Locate the cell with the specified text and output its (x, y) center coordinate. 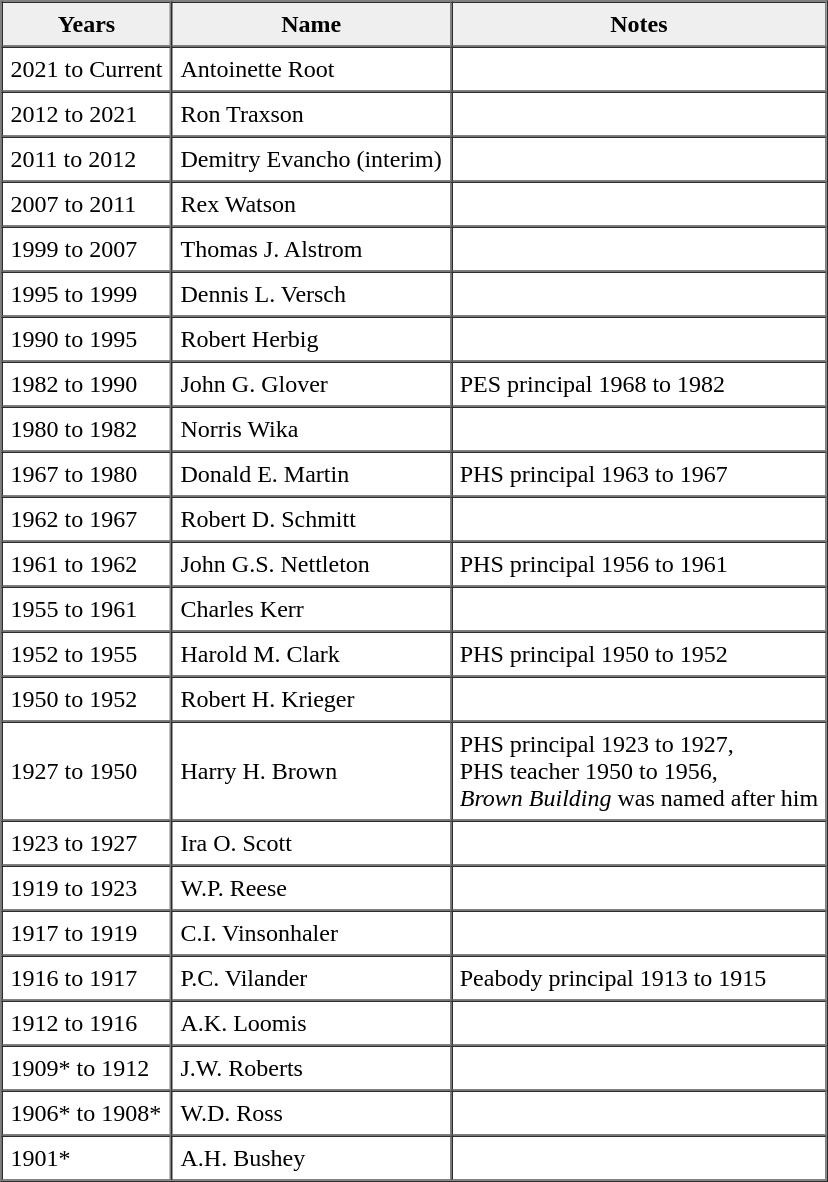
PHS principal 1923 to 1927,PHS teacher 1950 to 1956,Brown Building was named after him (639, 772)
Thomas J. Alstrom (310, 248)
PHS principal 1950 to 1952 (639, 654)
C.I. Vinsonhaler (310, 932)
1999 to 2007 (87, 248)
Ron Traxson (310, 114)
John G. Glover (310, 384)
2011 to 2012 (87, 158)
Harold M. Clark (310, 654)
A.K. Loomis (310, 1022)
Ira O. Scott (310, 842)
Demitry Evancho (interim) (310, 158)
Robert H. Krieger (310, 698)
2007 to 2011 (87, 204)
P.C. Vilander (310, 978)
1923 to 1927 (87, 842)
Notes (639, 24)
1917 to 1919 (87, 932)
W.D. Ross (310, 1112)
1995 to 1999 (87, 294)
Peabody principal 1913 to 1915 (639, 978)
A.H. Bushey (310, 1158)
Dennis L. Versch (310, 294)
Name (310, 24)
1967 to 1980 (87, 474)
Rex Watson (310, 204)
1919 to 1923 (87, 888)
1901* (87, 1158)
1950 to 1952 (87, 698)
1906* to 1908* (87, 1112)
PES principal 1968 to 1982 (639, 384)
Charles Kerr (310, 608)
PHS principal 1963 to 1967 (639, 474)
1990 to 1995 (87, 338)
1927 to 1950 (87, 772)
Robert D. Schmitt (310, 518)
Years (87, 24)
1916 to 1917 (87, 978)
1982 to 1990 (87, 384)
J.W. Roberts (310, 1068)
Robert Herbig (310, 338)
1912 to 1916 (87, 1022)
1955 to 1961 (87, 608)
W.P. Reese (310, 888)
1962 to 1967 (87, 518)
1980 to 1982 (87, 428)
John G.S. Nettleton (310, 564)
Norris Wika (310, 428)
Antoinette Root (310, 68)
PHS principal 1956 to 1961 (639, 564)
1952 to 1955 (87, 654)
1909* to 1912 (87, 1068)
Donald E. Martin (310, 474)
2012 to 2021 (87, 114)
1961 to 1962 (87, 564)
Harry H. Brown (310, 772)
2021 to Current (87, 68)
